Locate the cell with the specified text and output its (X, Y) center coordinate. 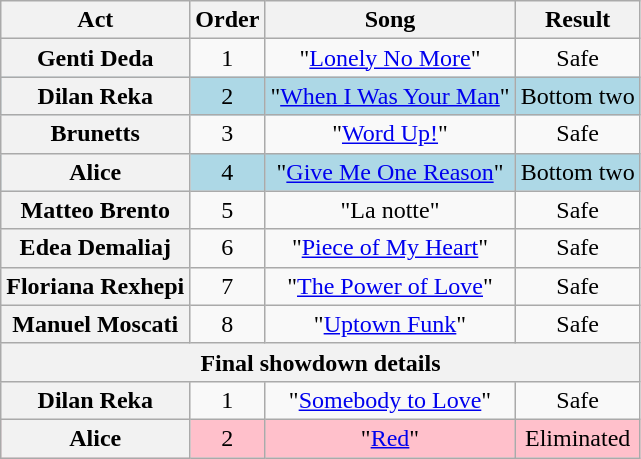
Eliminated (578, 438)
Manuel Moscati (96, 324)
Brunetts (96, 134)
"Uptown Funk" (390, 324)
"Word Up!" (390, 134)
Act (96, 20)
"When I Was Your Man" (390, 96)
7 (228, 286)
Edea Demaliaj (96, 248)
"Somebody to Love" (390, 400)
Matteo Brento (96, 210)
Genti Deda (96, 58)
"Piece of My Heart" (390, 248)
3 (228, 134)
Order (228, 20)
"The Power of Love" (390, 286)
"Red" (390, 438)
6 (228, 248)
5 (228, 210)
Result (578, 20)
8 (228, 324)
"La notte" (390, 210)
Final showdown details (320, 362)
"Lonely No More" (390, 58)
Floriana Rexhepi (96, 286)
"Give Me One Reason" (390, 172)
Song (390, 20)
4 (228, 172)
